Locate the cell with the specified text and output its (x, y) center coordinate. 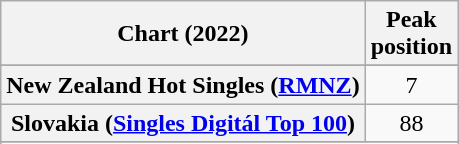
New Zealand Hot Singles (RMNZ) (183, 85)
Chart (2022) (183, 34)
88 (411, 123)
7 (411, 85)
Peakposition (411, 34)
Slovakia (Singles Digitál Top 100) (183, 123)
